From the cell containing the given text, extract its center point as (X, Y) coordinate. 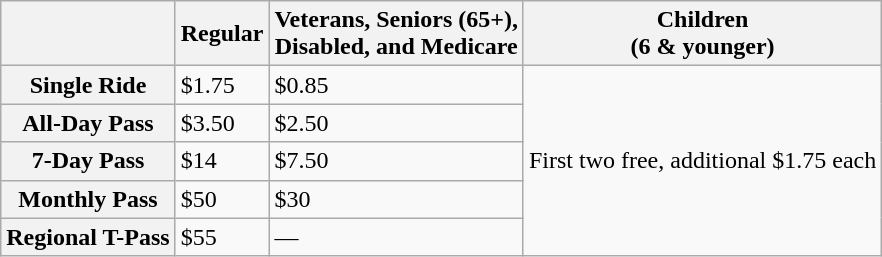
$7.50 (396, 161)
$14 (222, 161)
Veterans, Seniors (65+),Disabled, and Medicare (396, 34)
First two free, additional $1.75 each (702, 161)
$55 (222, 237)
$1.75 (222, 85)
Children(6 & younger) (702, 34)
Single Ride (88, 85)
All-Day Pass (88, 123)
$50 (222, 199)
$3.50 (222, 123)
Regular (222, 34)
Regional T-Pass (88, 237)
7-Day Pass (88, 161)
$2.50 (396, 123)
$30 (396, 199)
$0.85 (396, 85)
— (396, 237)
Monthly Pass (88, 199)
